Output the [X, Y] coordinate of the center of the cell containing the given text.  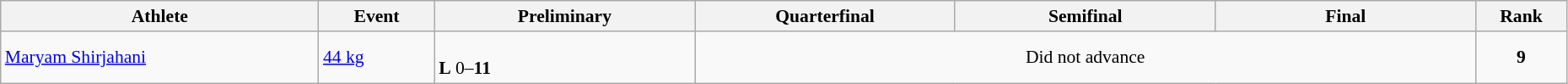
Quarterfinal [825, 16]
Preliminary [565, 16]
9 [1522, 58]
Maryam Shirjahani [160, 58]
Semifinal [1085, 16]
Athlete [160, 16]
44 kg [376, 58]
Final [1346, 16]
L 0–11 [565, 58]
Did not advance [1086, 58]
Event [376, 16]
Rank [1522, 16]
